Scan for the cell matching the given text and deliver its [X, Y] coordinate at center. 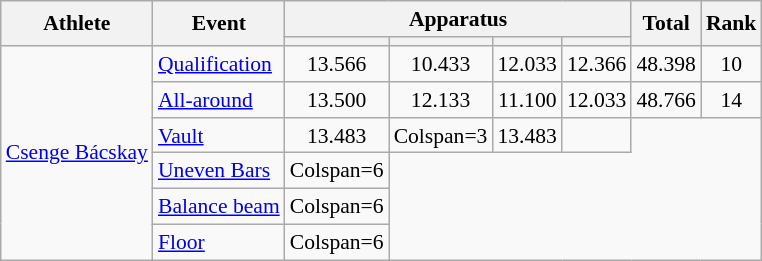
48.766 [666, 100]
Csenge Bácskay [77, 153]
13.566 [337, 64]
12.366 [596, 64]
Colspan=3 [441, 136]
Qualification [219, 64]
48.398 [666, 64]
Apparatus [458, 19]
10.433 [441, 64]
10 [732, 64]
All-around [219, 100]
12.133 [441, 100]
14 [732, 100]
13.500 [337, 100]
11.100 [526, 100]
Vault [219, 136]
Athlete [77, 24]
Balance beam [219, 207]
Uneven Bars [219, 171]
Rank [732, 24]
Event [219, 24]
Total [666, 24]
Floor [219, 243]
